Output the (X, Y) coordinate of the center of the cell containing the given text.  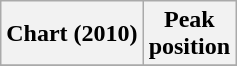
Chart (2010) (72, 34)
Peakposition (189, 34)
